From the cell containing the given text, extract its center point as (X, Y) coordinate. 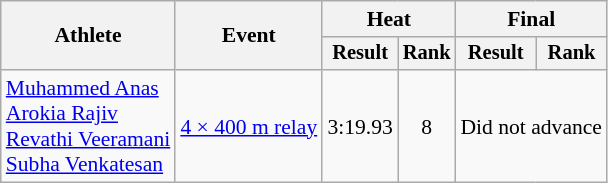
3:19.93 (360, 126)
Muhammed Anas Arokia Rajiv Revathi Veeramani Subha Venkatesan (88, 126)
Heat (388, 19)
8 (427, 126)
4 × 400 m relay (248, 126)
Did not advance (531, 126)
Final (531, 19)
Athlete (88, 36)
Event (248, 36)
